Determine the (X, Y) coordinate at the center of the cell enclosing the given text.  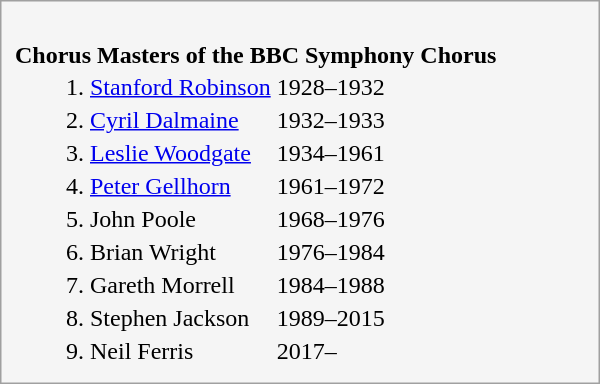
Stephen Jackson (180, 318)
Neil Ferris (180, 351)
9. (52, 351)
1. (52, 87)
1968–1976 (330, 219)
1989–2015 (330, 318)
4. (52, 186)
1976–1984 (330, 252)
1934–1961 (330, 153)
Gareth Morrell (180, 285)
2017– (330, 351)
John Poole (180, 219)
1928–1932 (330, 87)
2. (52, 120)
Brian Wright (180, 252)
8. (52, 318)
3. (52, 153)
7. (52, 285)
Cyril Dalmaine (180, 120)
6. (52, 252)
1932–1933 (330, 120)
5. (52, 219)
Leslie Woodgate (180, 153)
Stanford Robinson (180, 87)
Peter Gellhorn (180, 186)
1984–1988 (330, 285)
1961–1972 (330, 186)
